Extract the [x, y] coordinate from the center of the cell holding the provided text.  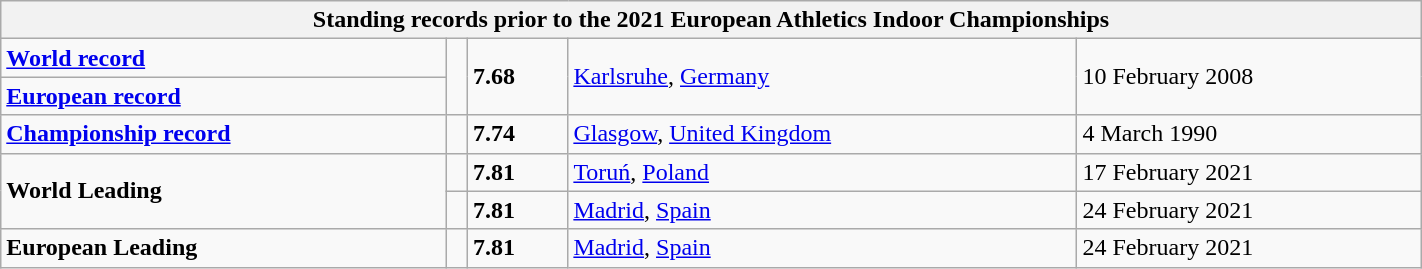
10 February 2008 [1249, 77]
Toruń, Poland [822, 172]
Championship record [224, 134]
7.74 [517, 134]
World Leading [224, 191]
Glasgow, United Kingdom [822, 134]
17 February 2021 [1249, 172]
European Leading [224, 248]
4 March 1990 [1249, 134]
European record [224, 96]
7.68 [517, 77]
World record [224, 58]
Standing records prior to the 2021 European Athletics Indoor Championships [711, 20]
Karlsruhe, Germany [822, 77]
